Capture the cell that displays the provided text and extract its (X, Y) central coordinate. 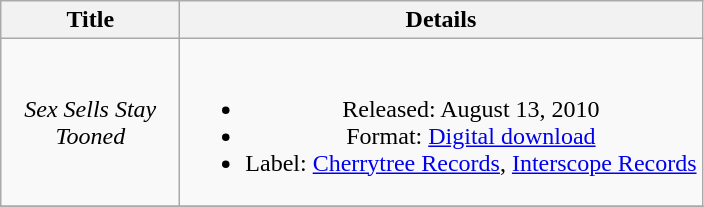
Sex Sells Stay Tooned (90, 122)
Details (441, 20)
Title (90, 20)
Released: August 13, 2010Format: Digital downloadLabel: Cherrytree Records, Interscope Records (441, 122)
